Extract the (X, Y) coordinate from the center of the cell holding the provided text.  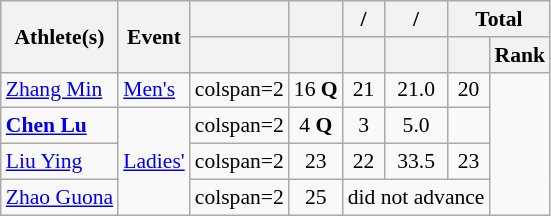
5.0 (416, 126)
Zhang Min (60, 90)
Chen Lu (60, 126)
21.0 (416, 90)
3 (364, 126)
Event (154, 36)
25 (316, 197)
Men's (154, 90)
20 (469, 90)
Rank (520, 55)
Zhao Guona (60, 197)
22 (364, 162)
Total (499, 19)
21 (364, 90)
Athlete(s) (60, 36)
did not advance (416, 197)
Liu Ying (60, 162)
Ladies' (154, 162)
16 Q (316, 90)
4 Q (316, 126)
33.5 (416, 162)
